Pinpoint the cell where the given text exists, returning its [X, Y] midpoint coordinate. 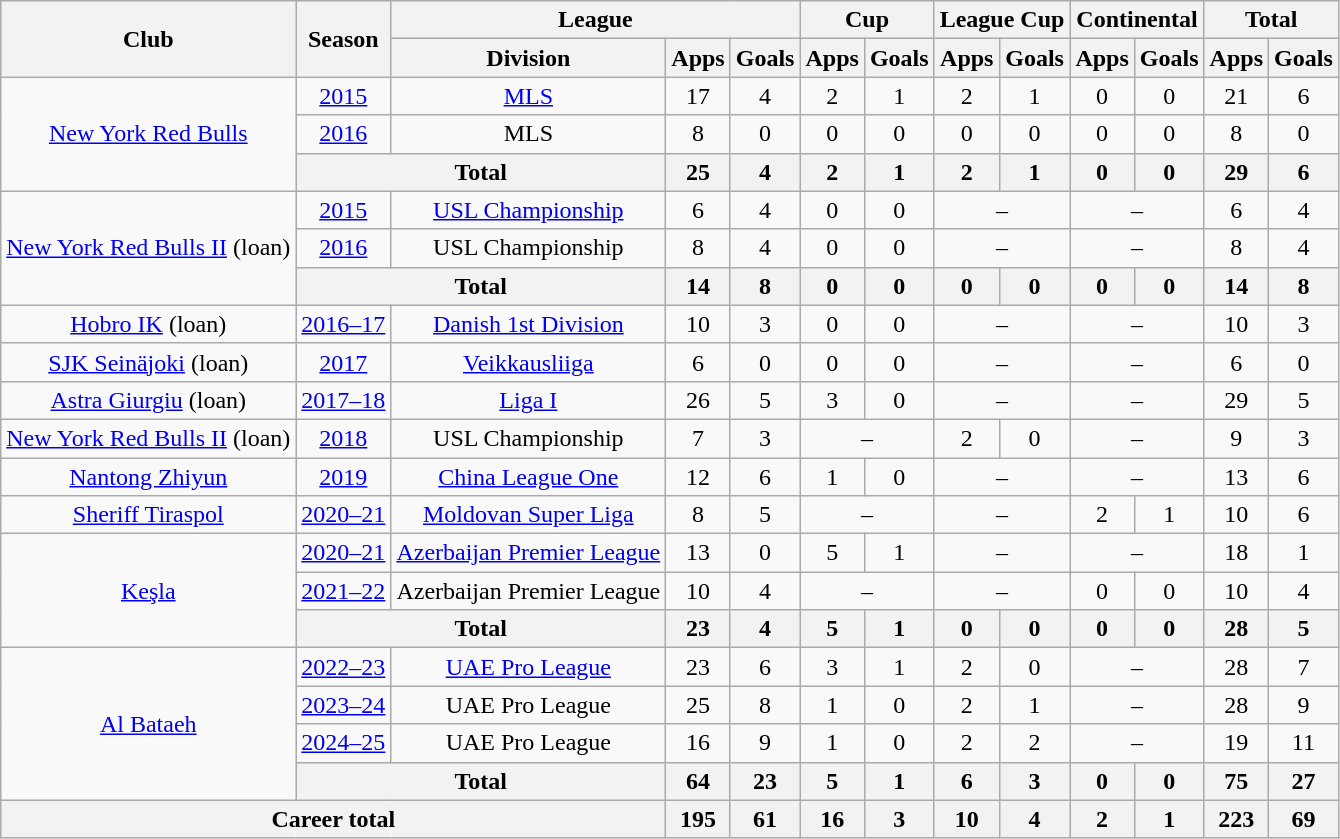
69 [1304, 819]
2018 [344, 438]
195 [698, 819]
2022–23 [344, 667]
Hobro IK (loan) [148, 324]
61 [765, 819]
2016–17 [344, 324]
Veikkausliiga [528, 362]
27 [1304, 781]
2024–25 [344, 743]
Danish 1st Division [528, 324]
New York Red Bulls [148, 134]
Cup [867, 20]
Nantong Zhiyun [148, 477]
223 [1236, 819]
2021–22 [344, 591]
Career total [334, 819]
18 [1236, 553]
2019 [344, 477]
75 [1236, 781]
2017 [344, 362]
2023–24 [344, 705]
Al Bataeh [148, 724]
Division [528, 58]
11 [1304, 743]
12 [698, 477]
Sheriff Tiraspol [148, 515]
SJK Seinäjoki (loan) [148, 362]
Moldovan Super Liga [528, 515]
Liga I [528, 400]
21 [1236, 96]
League Cup [1002, 20]
Continental [1137, 20]
19 [1236, 743]
Club [148, 39]
2017–18 [344, 400]
64 [698, 781]
China League One [528, 477]
26 [698, 400]
League [596, 20]
Keşla [148, 591]
Astra Giurgiu (loan) [148, 400]
17 [698, 96]
Season [344, 39]
